Extract the (x, y) coordinate from the center of the cell holding the provided text.  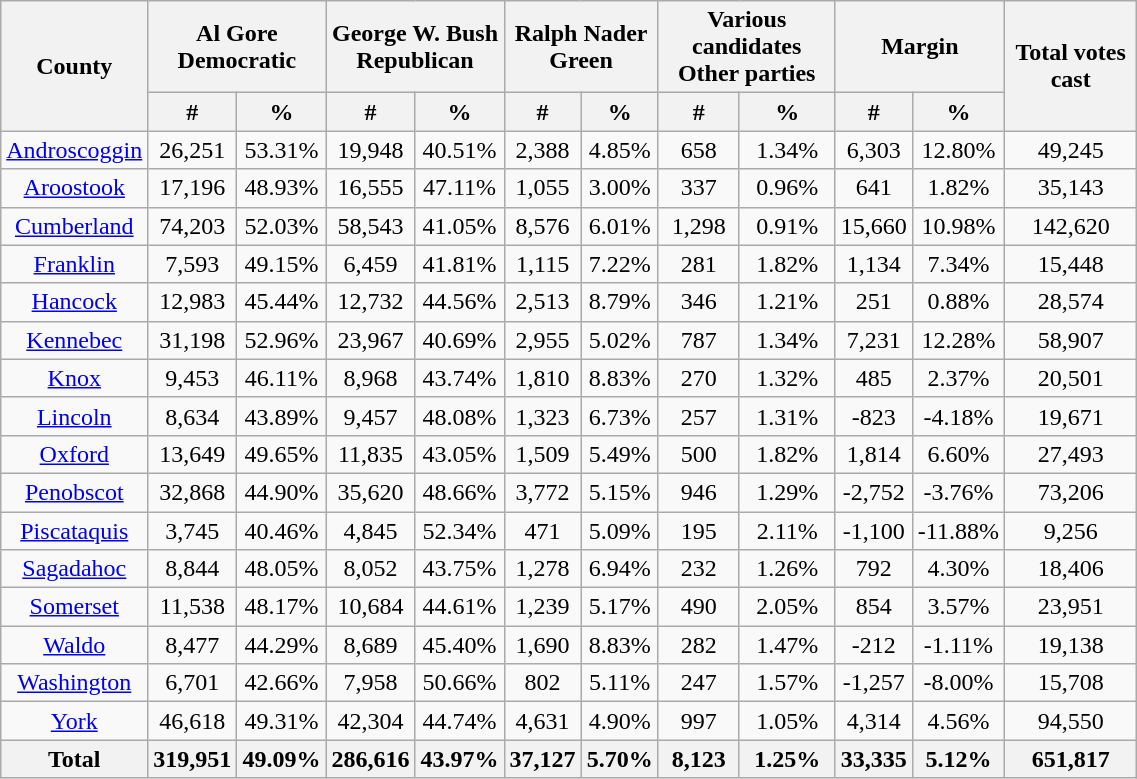
792 (874, 569)
52.03% (282, 226)
1,810 (542, 378)
15,660 (874, 226)
-2,752 (874, 492)
1,134 (874, 264)
787 (698, 340)
4.90% (620, 721)
0.91% (787, 226)
2,388 (542, 150)
5.02% (620, 340)
10.98% (958, 226)
10,684 (370, 607)
23,967 (370, 340)
1,298 (698, 226)
9,453 (192, 378)
6,303 (874, 150)
58,543 (370, 226)
997 (698, 721)
247 (698, 683)
Piscataquis (74, 531)
40.46% (282, 531)
4.30% (958, 569)
6,459 (370, 264)
49.65% (282, 454)
12.80% (958, 150)
251 (874, 302)
37,127 (542, 759)
1,115 (542, 264)
1,278 (542, 569)
49.15% (282, 264)
County (74, 66)
16,555 (370, 188)
Kennebec (74, 340)
8,576 (542, 226)
-8.00% (958, 683)
-3.76% (958, 492)
44.74% (460, 721)
41.05% (460, 226)
Lincoln (74, 416)
281 (698, 264)
Waldo (74, 645)
49.09% (282, 759)
Total (74, 759)
1,814 (874, 454)
8,477 (192, 645)
1.57% (787, 683)
8.79% (620, 302)
52.96% (282, 340)
5.49% (620, 454)
1,323 (542, 416)
8,689 (370, 645)
-11.88% (958, 531)
4.85% (620, 150)
6,701 (192, 683)
Various candidatesOther parties (746, 47)
5.12% (958, 759)
44.61% (460, 607)
1.31% (787, 416)
2,955 (542, 340)
319,951 (192, 759)
4,314 (874, 721)
18,406 (1070, 569)
490 (698, 607)
-823 (874, 416)
40.51% (460, 150)
286,616 (370, 759)
8,968 (370, 378)
195 (698, 531)
Knox (74, 378)
2.05% (787, 607)
2,513 (542, 302)
Total votes cast (1070, 66)
1.26% (787, 569)
43.05% (460, 454)
31,198 (192, 340)
9,256 (1070, 531)
7.22% (620, 264)
8,844 (192, 569)
52.34% (460, 531)
Al Gore Democratic (237, 47)
3.57% (958, 607)
282 (698, 645)
0.96% (787, 188)
337 (698, 188)
7,593 (192, 264)
42.66% (282, 683)
8,634 (192, 416)
9,457 (370, 416)
802 (542, 683)
7,231 (874, 340)
23,951 (1070, 607)
17,196 (192, 188)
43.75% (460, 569)
50.66% (460, 683)
48.66% (460, 492)
Ralph NaderGreen (581, 47)
7.34% (958, 264)
0.88% (958, 302)
19,671 (1070, 416)
3.00% (620, 188)
26,251 (192, 150)
15,448 (1070, 264)
5.09% (620, 531)
45.40% (460, 645)
19,138 (1070, 645)
1,509 (542, 454)
6.94% (620, 569)
73,206 (1070, 492)
33,335 (874, 759)
5.11% (620, 683)
12.28% (958, 340)
270 (698, 378)
-212 (874, 645)
7,958 (370, 683)
658 (698, 150)
5.70% (620, 759)
49,245 (1070, 150)
651,817 (1070, 759)
47.11% (460, 188)
43.74% (460, 378)
1.29% (787, 492)
4,845 (370, 531)
4,631 (542, 721)
Oxford (74, 454)
48.17% (282, 607)
471 (542, 531)
13,649 (192, 454)
41.81% (460, 264)
142,620 (1070, 226)
946 (698, 492)
500 (698, 454)
11,538 (192, 607)
Cumberland (74, 226)
854 (874, 607)
48.08% (460, 416)
11,835 (370, 454)
Aroostook (74, 188)
6.01% (620, 226)
Androscoggin (74, 150)
8,123 (698, 759)
2.11% (787, 531)
35,143 (1070, 188)
232 (698, 569)
1.47% (787, 645)
Penobscot (74, 492)
Somerset (74, 607)
94,550 (1070, 721)
48.93% (282, 188)
32,868 (192, 492)
58,907 (1070, 340)
3,772 (542, 492)
44.90% (282, 492)
5.17% (620, 607)
40.69% (460, 340)
485 (874, 378)
Franklin (74, 264)
2.37% (958, 378)
257 (698, 416)
42,304 (370, 721)
44.29% (282, 645)
1.05% (787, 721)
46.11% (282, 378)
1.25% (787, 759)
48.05% (282, 569)
641 (874, 188)
53.31% (282, 150)
12,983 (192, 302)
45.44% (282, 302)
15,708 (1070, 683)
346 (698, 302)
20,501 (1070, 378)
Washington (74, 683)
49.31% (282, 721)
1,690 (542, 645)
1.21% (787, 302)
28,574 (1070, 302)
York (74, 721)
1.32% (787, 378)
27,493 (1070, 454)
-1,100 (874, 531)
6.60% (958, 454)
1,239 (542, 607)
-4.18% (958, 416)
-1.11% (958, 645)
3,745 (192, 531)
Hancock (74, 302)
74,203 (192, 226)
Sagadahoc (74, 569)
46,618 (192, 721)
Margin (920, 47)
43.89% (282, 416)
43.97% (460, 759)
-1,257 (874, 683)
4.56% (958, 721)
1,055 (542, 188)
5.15% (620, 492)
44.56% (460, 302)
George W. BushRepublican (415, 47)
35,620 (370, 492)
12,732 (370, 302)
8,052 (370, 569)
6.73% (620, 416)
19,948 (370, 150)
